Search for the cell housing the specified text and yield its (x, y) center coordinate. 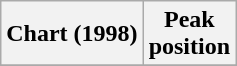
Peakposition (189, 34)
Chart (1998) (72, 34)
